For the text-containing cell, return its midpoint in (x, y) coordinate format. 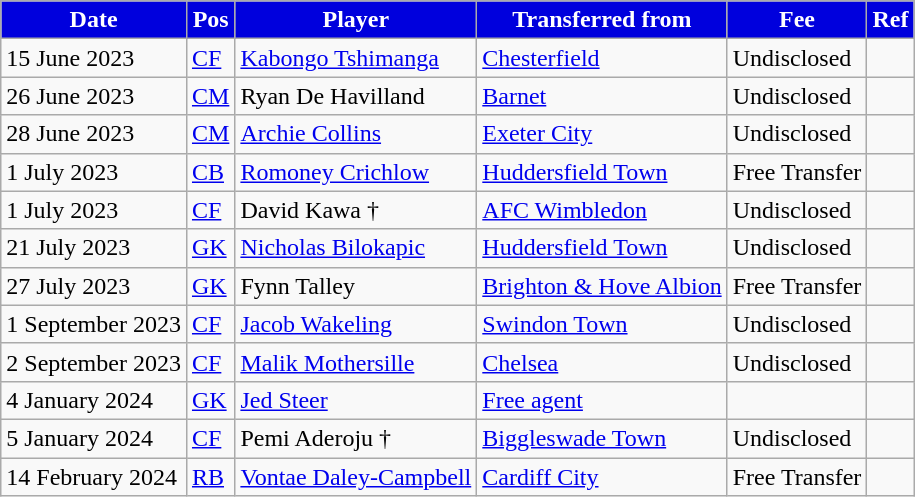
Transferred from (602, 20)
Malik Mothersille (356, 362)
Pemi Aderoju † (356, 438)
Ref (890, 20)
Fee (797, 20)
2 September 2023 (94, 362)
Cardiff City (602, 477)
Biggleswade Town (602, 438)
RB (210, 477)
AFC Wimbledon (602, 210)
Swindon Town (602, 324)
Romoney Crichlow (356, 172)
Exeter City (602, 134)
Jed Steer (356, 400)
15 June 2023 (94, 58)
David Kawa † (356, 210)
28 June 2023 (94, 134)
Vontae Daley-Campbell (356, 477)
CB (210, 172)
4 January 2024 (94, 400)
26 June 2023 (94, 96)
Date (94, 20)
Archie Collins (356, 134)
Kabongo Tshimanga (356, 58)
Chelsea (602, 362)
1 September 2023 (94, 324)
Jacob Wakeling (356, 324)
Free agent (602, 400)
27 July 2023 (94, 286)
5 January 2024 (94, 438)
Fynn Talley (356, 286)
Chesterfield (602, 58)
Ryan De Havilland (356, 96)
Player (356, 20)
Pos (210, 20)
Brighton & Hove Albion (602, 286)
Nicholas Bilokapic (356, 248)
21 July 2023 (94, 248)
Barnet (602, 96)
14 February 2024 (94, 477)
